Scan for the cell matching the given text and deliver its [x, y] coordinate at center. 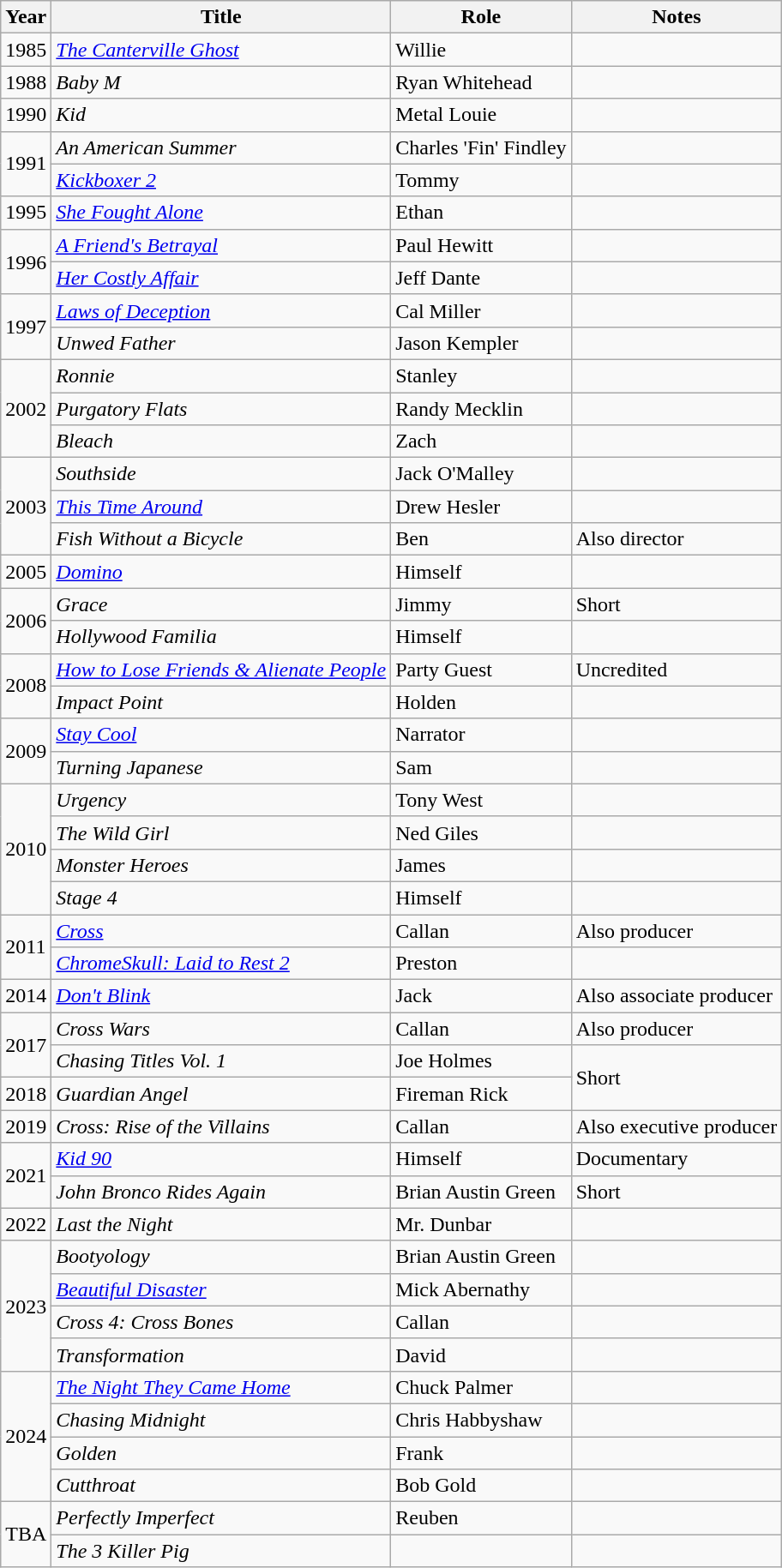
Uncredited [677, 670]
Randy Mecklin [481, 409]
Golden [221, 1453]
2008 [26, 686]
2018 [26, 1094]
Purgatory Flats [221, 409]
2022 [26, 1224]
The 3 Killer Pig [221, 1551]
1996 [26, 261]
Jack [481, 996]
1985 [26, 50]
Cal Miller [481, 310]
Stage 4 [221, 898]
1988 [26, 82]
Impact Point [221, 702]
Jason Kempler [481, 343]
Baby M [221, 82]
Willie [481, 50]
Domino [221, 572]
1995 [26, 213]
Jack O'Malley [481, 474]
2005 [26, 572]
Holden [481, 702]
Tommy [481, 180]
Also director [677, 539]
Chris Habbyshaw [481, 1420]
Last the Night [221, 1224]
Year [26, 17]
Perfectly Imperfect [221, 1518]
Cross: Rise of the Villains [221, 1126]
Ryan Whitehead [481, 82]
1997 [26, 327]
2014 [26, 996]
She Fought Alone [221, 213]
Chasing Midnight [221, 1420]
Monster Heroes [221, 865]
Ben [481, 539]
Reuben [481, 1518]
2010 [26, 849]
Jimmy [481, 604]
Kid [221, 115]
How to Lose Friends & Alienate People [221, 670]
Her Costly Affair [221, 278]
Narrator [481, 735]
Laws of Deception [221, 310]
Documentary [677, 1159]
Southside [221, 474]
Don't Blink [221, 996]
An American Summer [221, 147]
ChromeSkull: Laid to Rest 2 [221, 964]
This Time Around [221, 507]
John Bronco Rides Again [221, 1192]
Stay Cool [221, 735]
Metal Louie [481, 115]
Unwed Father [221, 343]
James [481, 865]
Joe Holmes [481, 1061]
Paul Hewitt [481, 245]
Cross [221, 930]
Party Guest [481, 670]
The Wild Girl [221, 832]
1990 [26, 115]
Grace [221, 604]
2006 [26, 621]
Transformation [221, 1355]
Hollywood Familia [221, 637]
2023 [26, 1306]
Charles 'Fin' Findley [481, 147]
Title [221, 17]
The Canterville Ghost [221, 50]
Jeff Dante [481, 278]
TBA [26, 1535]
2021 [26, 1175]
Chuck Palmer [481, 1387]
Ronnie [221, 375]
Stanley [481, 375]
Fish Without a Bicycle [221, 539]
2002 [26, 408]
David [481, 1355]
Preston [481, 964]
Bootyology [221, 1257]
Mr. Dunbar [481, 1224]
Fireman Rick [481, 1094]
2009 [26, 751]
Zach [481, 442]
A Friend's Betrayal [221, 245]
Mick Abernathy [481, 1289]
Cross 4: Cross Bones [221, 1322]
2017 [26, 1045]
The Night They Came Home [221, 1387]
2024 [26, 1436]
Beautiful Disaster [221, 1289]
2011 [26, 946]
Cross Wars [221, 1029]
Ethan [481, 213]
Cutthroat [221, 1486]
Drew Hesler [481, 507]
Notes [677, 17]
Guardian Angel [221, 1094]
Chasing Titles Vol. 1 [221, 1061]
2019 [26, 1126]
Frank [481, 1453]
2003 [26, 507]
Urgency [221, 800]
Kid 90 [221, 1159]
Turning Japanese [221, 767]
Also associate producer [677, 996]
Tony West [481, 800]
Kickboxer 2 [221, 180]
Sam [481, 767]
Ned Giles [481, 832]
1991 [26, 164]
Bleach [221, 442]
Bob Gold [481, 1486]
Also executive producer [677, 1126]
Role [481, 17]
